From the cell containing the given text, extract its center point as [X, Y] coordinate. 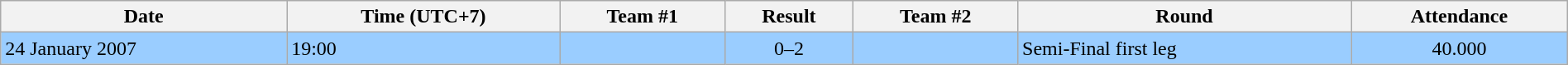
Round [1184, 17]
19:00 [423, 48]
0–2 [789, 48]
Date [144, 17]
24 January 2007 [144, 48]
Result [789, 17]
Attendance [1460, 17]
Time (UTC+7) [423, 17]
Team #1 [642, 17]
Team #2 [936, 17]
40.000 [1460, 48]
Semi-Final first leg [1184, 48]
